Output the [X, Y] coordinate of the center of the cell containing the given text.  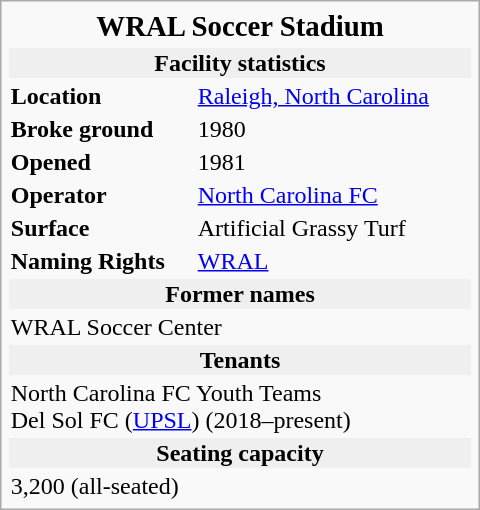
Former names [240, 294]
Seating capacity [240, 453]
Naming Rights [101, 261]
WRAL Soccer Stadium [240, 27]
WRAL Soccer Center [240, 327]
WRAL [333, 261]
North Carolina FC [333, 195]
Surface [101, 228]
Artificial Grassy Turf [333, 228]
Broke ground [101, 129]
1980 [333, 129]
Facility statistics [240, 63]
1981 [333, 162]
3,200 (all-seated) [240, 486]
Tenants [240, 360]
Opened [101, 162]
Operator [101, 195]
Raleigh, North Carolina [333, 96]
North Carolina FC Youth Teams Del Sol FC (UPSL) (2018–present) [240, 406]
Location [101, 96]
